Pinpoint the cell where the given text exists, returning its (X, Y) midpoint coordinate. 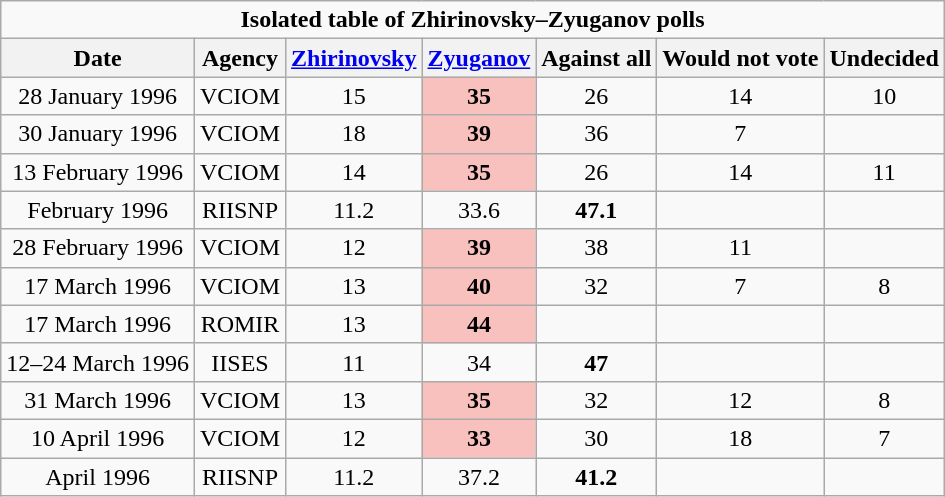
47 (596, 362)
28 January 1996 (98, 96)
40 (479, 286)
IISES (240, 362)
Isolated table of Zhirinovsky–Zyuganov polls (473, 20)
44 (479, 324)
Against all (596, 58)
Zhirinovsky (354, 58)
February 1996 (98, 210)
Date (98, 58)
ROMIR (240, 324)
33 (479, 438)
30 January 1996 (98, 134)
10 (884, 96)
28 February 1996 (98, 248)
10 April 1996 (98, 438)
Would not vote (740, 58)
Agency (240, 58)
36 (596, 134)
37.2 (479, 477)
33.6 (479, 210)
15 (354, 96)
31 March 1996 (98, 400)
38 (596, 248)
Undecided (884, 58)
41.2 (596, 477)
13 February 1996 (98, 172)
April 1996 (98, 477)
47.1 (596, 210)
34 (479, 362)
12–24 March 1996 (98, 362)
30 (596, 438)
Zyuganov (479, 58)
